For the text-containing cell, return its midpoint in [x, y] coordinate format. 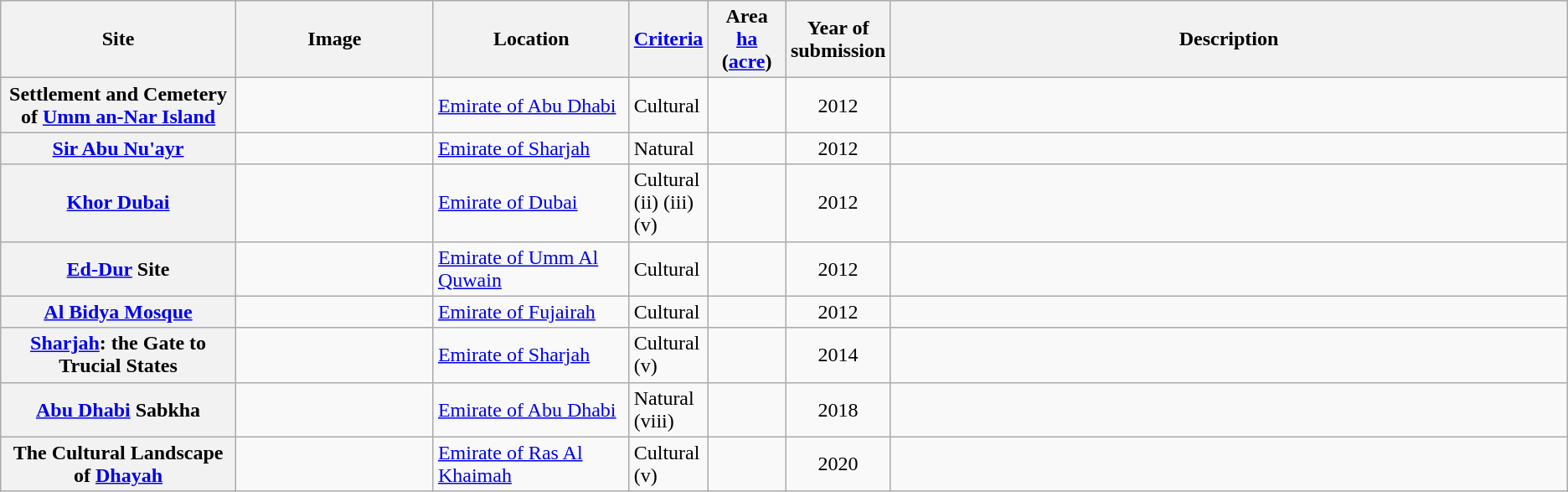
Year of submission [838, 39]
Criteria [668, 39]
Sir Abu Nu'ayr [119, 148]
Settlement and Cemetery of Umm an-Nar Island [119, 106]
Abu Dhabi Sabkha [119, 409]
Emirate of Fujairah [531, 312]
The Cultural Landscape of Dhayah [119, 464]
Location [531, 39]
Description [1229, 39]
Cultural (ii) (iii) (v) [668, 203]
Emirate of Ras Al Khaimah [531, 464]
Ed-Dur Site [119, 268]
Sharjah: the Gate to Trucial States [119, 355]
2018 [838, 409]
2014 [838, 355]
Emirate of Dubai [531, 203]
Image [334, 39]
Al Bidya Mosque [119, 312]
Natural (viii) [668, 409]
Khor Dubai [119, 203]
2020 [838, 464]
Site [119, 39]
Emirate of Umm Al Quwain [531, 268]
Areaha (acre) [747, 39]
Natural [668, 148]
